Return [x, y] of the center of cell containing provided text 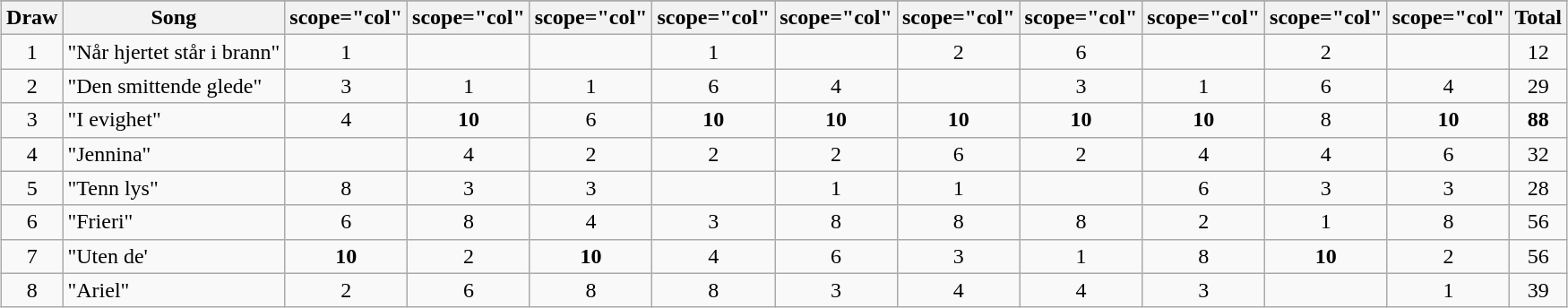
"Uten de' [174, 256]
88 [1538, 120]
"Når hjertet står i brann" [174, 52]
Total [1538, 18]
39 [1538, 290]
"Ariel" [174, 290]
7 [32, 256]
"Den smittende glede" [174, 86]
"Frieri" [174, 222]
32 [1538, 154]
"I evighet" [174, 120]
Draw [32, 18]
"Tenn lys" [174, 188]
"Jennina" [174, 154]
Song [174, 18]
12 [1538, 52]
5 [32, 188]
28 [1538, 188]
29 [1538, 86]
